Determine the (X, Y) coordinate at the center of the cell enclosing the given text.  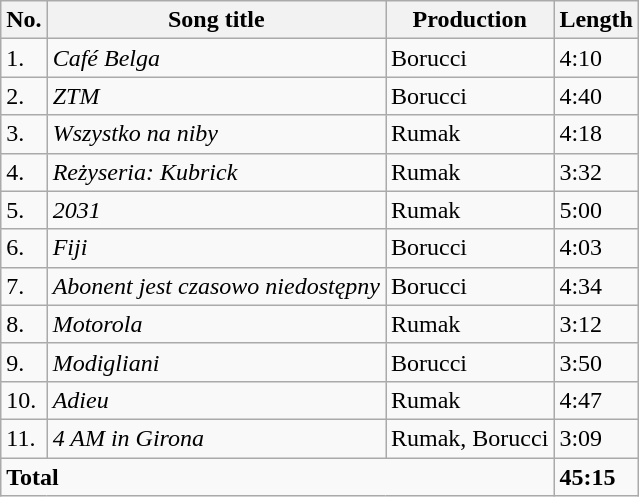
10. (24, 400)
3:32 (596, 172)
Abonent jest czasowo niedostępny (216, 286)
3:12 (596, 324)
4:03 (596, 248)
Song title (216, 20)
5. (24, 210)
3. (24, 134)
2031 (216, 210)
Total (278, 477)
Café Belga (216, 58)
3:09 (596, 438)
ZTM (216, 96)
4:34 (596, 286)
6. (24, 248)
2. (24, 96)
Wszystko na niby (216, 134)
1. (24, 58)
No. (24, 20)
4. (24, 172)
4:40 (596, 96)
Fiji (216, 248)
Modigliani (216, 362)
4:10 (596, 58)
Production (470, 20)
4:47 (596, 400)
7. (24, 286)
Reżyseria: Kubrick (216, 172)
5:00 (596, 210)
Rumak, Borucci (470, 438)
3:50 (596, 362)
Adieu (216, 400)
45:15 (596, 477)
9. (24, 362)
Motorola (216, 324)
11. (24, 438)
4 AM in Girona (216, 438)
Length (596, 20)
4:18 (596, 134)
8. (24, 324)
